Scan for the cell matching the given text and deliver its (x, y) coordinate at center. 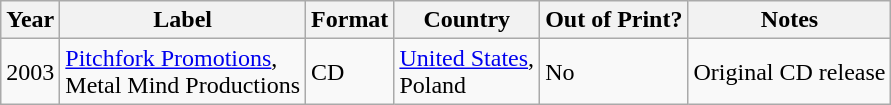
No (614, 72)
Format (350, 20)
Country (467, 20)
CD (350, 72)
Notes (790, 20)
Year (30, 20)
United States,Poland (467, 72)
Label (183, 20)
Pitchfork Promotions,Metal Mind Productions (183, 72)
Out of Print? (614, 20)
Original CD release (790, 72)
2003 (30, 72)
